Scan for the cell matching the given text and deliver its (x, y) coordinate at center. 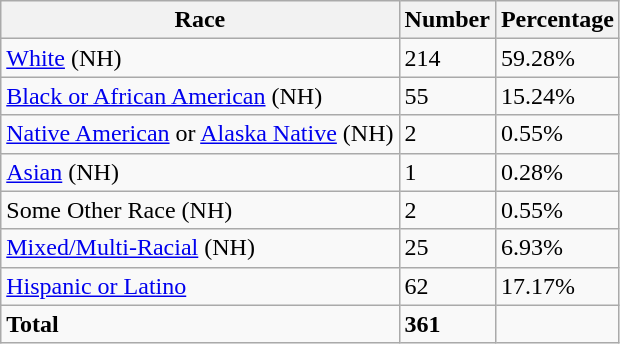
Native American or Alaska Native (NH) (200, 134)
1 (447, 172)
62 (447, 286)
Total (200, 324)
Mixed/Multi-Racial (NH) (200, 248)
Hispanic or Latino (200, 286)
Number (447, 20)
15.24% (557, 96)
214 (447, 58)
25 (447, 248)
361 (447, 324)
55 (447, 96)
Black or African American (NH) (200, 96)
17.17% (557, 286)
Percentage (557, 20)
Some Other Race (NH) (200, 210)
0.28% (557, 172)
White (NH) (200, 58)
Race (200, 20)
Asian (NH) (200, 172)
59.28% (557, 58)
6.93% (557, 248)
